For the text-containing cell, return its midpoint in (X, Y) coordinate format. 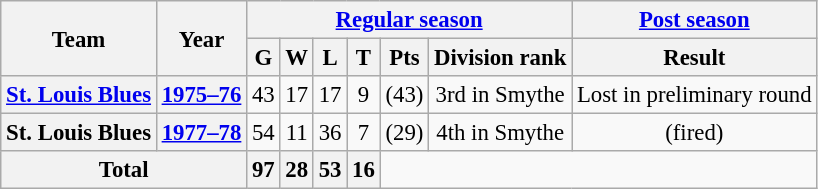
Post season (694, 20)
G (264, 58)
Year (201, 38)
36 (330, 133)
3rd in Smythe (500, 95)
53 (330, 170)
T (364, 58)
28 (296, 170)
1975–76 (201, 95)
9 (364, 95)
7 (364, 133)
Total (124, 170)
Team (79, 38)
(43) (404, 95)
1977–78 (201, 133)
(29) (404, 133)
11 (296, 133)
Lost in preliminary round (694, 95)
Result (694, 58)
L (330, 58)
16 (364, 170)
(fired) (694, 133)
4th in Smythe (500, 133)
54 (264, 133)
W (296, 58)
97 (264, 170)
Regular season (410, 20)
Division rank (500, 58)
43 (264, 95)
Pts (404, 58)
